Output the [X, Y] coordinate of the center of the cell containing the given text.  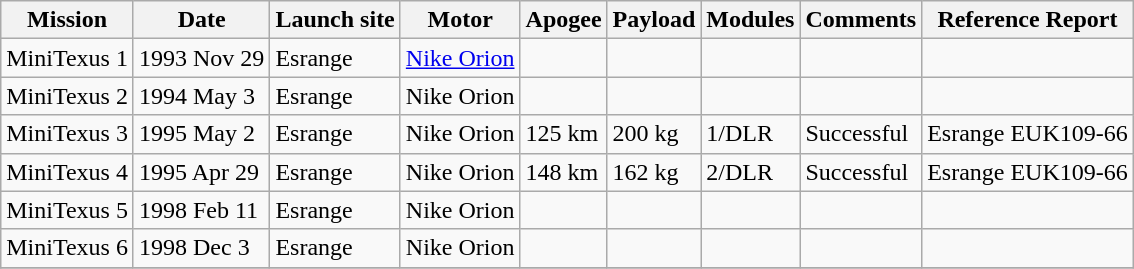
MiniTexus 2 [68, 96]
2/DLR [750, 172]
Reference Report [1028, 20]
MiniTexus 6 [68, 248]
MiniTexus 3 [68, 134]
1995 Apr 29 [201, 172]
MiniTexus 4 [68, 172]
1/DLR [750, 134]
200 kg [654, 134]
Mission [68, 20]
Payload [654, 20]
Motor [460, 20]
Apogee [564, 20]
1998 Dec 3 [201, 248]
125 km [564, 134]
1998 Feb 11 [201, 210]
Launch site [335, 20]
148 km [564, 172]
Comments [861, 20]
Date [201, 20]
1995 May 2 [201, 134]
Modules [750, 20]
1993 Nov 29 [201, 58]
MiniTexus 1 [68, 58]
162 kg [654, 172]
MiniTexus 5 [68, 210]
1994 May 3 [201, 96]
